Locate the cell with the specified text and output its (x, y) center coordinate. 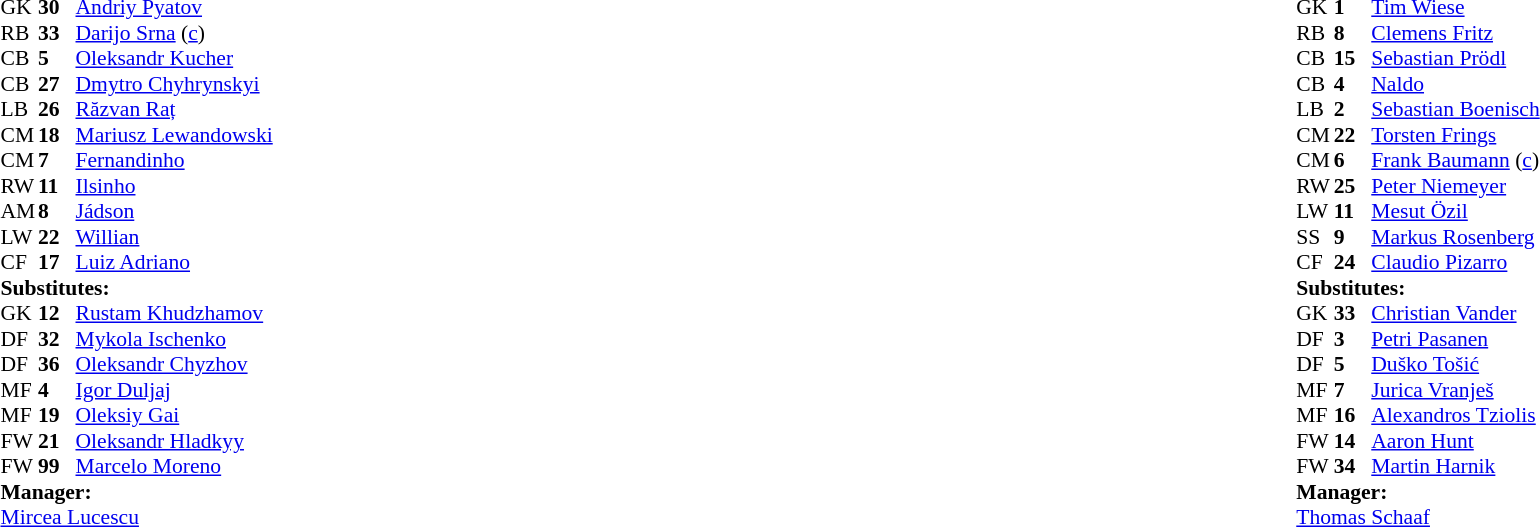
15 (1353, 59)
21 (57, 441)
6 (1353, 161)
Oleksandr Chyzhov (174, 365)
Frank Baumann (c) (1455, 161)
Naldo (1455, 84)
Luiz Adriano (174, 263)
26 (57, 109)
AM (19, 211)
Mesut Özil (1455, 211)
Sebastian Boenisch (1455, 109)
36 (57, 365)
Darijo Srna (c) (174, 33)
Ilsinho (174, 186)
34 (1353, 467)
17 (57, 263)
Oleksandr Kucher (174, 59)
Claudio Pizarro (1455, 263)
25 (1353, 186)
Christian Vander (1455, 313)
14 (1353, 441)
Oleksandr Hladkyy (174, 441)
Clemens Fritz (1455, 33)
Rustam Khudzhamov (174, 313)
Markus Rosenberg (1455, 237)
Răzvan Raț (174, 109)
Jurica Vranješ (1455, 390)
Peter Niemeyer (1455, 186)
Sebastian Prödl (1455, 59)
Duško Tošić (1455, 365)
Willian (174, 237)
19 (57, 415)
Marcelo Moreno (174, 467)
Aaron Hunt (1455, 441)
3 (1353, 339)
27 (57, 84)
Igor Duljaj (174, 390)
SS (1315, 237)
24 (1353, 263)
Dmytro Chyhrynskyi (174, 84)
Jádson (174, 211)
Torsten Frings (1455, 135)
Alexandros Tziolis (1455, 415)
99 (57, 467)
Petri Pasanen (1455, 339)
18 (57, 135)
32 (57, 339)
9 (1353, 237)
Martin Harnik (1455, 467)
Mariusz Lewandowski (174, 135)
12 (57, 313)
2 (1353, 109)
16 (1353, 415)
Mykola Ischenko (174, 339)
Oleksiy Gai (174, 415)
Fernandinho (174, 161)
